Detect which cell encompasses the target text, then output its (x, y) center coordinate. 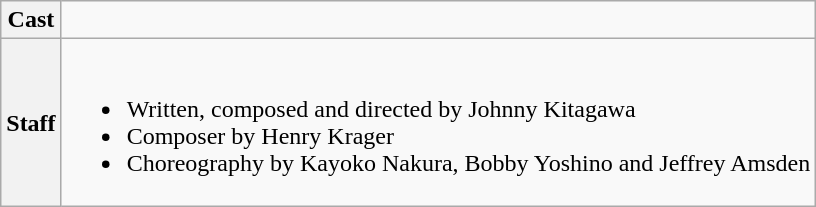
Cast (31, 20)
Staff (31, 122)
Written, composed and directed by Johnny KitagawaComposer by Henry KragerChoreography by Kayoko Nakura, Bobby Yoshino and Jeffrey Amsden (438, 122)
